Locate the cell with the specified text and output its (x, y) center coordinate. 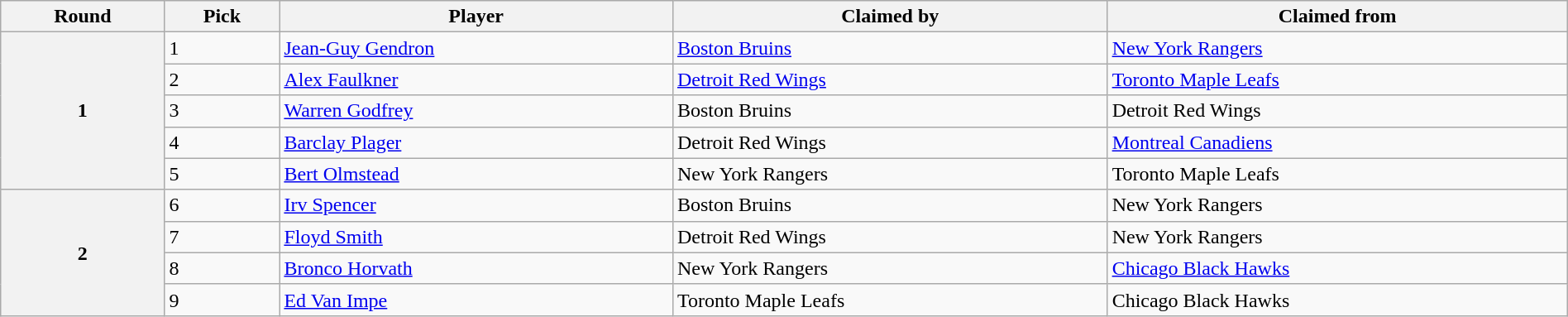
4 (222, 142)
Round (83, 17)
Claimed by (890, 17)
7 (222, 237)
Floyd Smith (476, 237)
Montreal Canadiens (1337, 142)
Barclay Plager (476, 142)
Claimed from (1337, 17)
5 (222, 174)
Jean-Guy Gendron (476, 48)
Ed Van Impe (476, 300)
Pick (222, 17)
Bronco Horvath (476, 268)
Warren Godfrey (476, 111)
9 (222, 300)
3 (222, 111)
Irv Spencer (476, 205)
Alex Faulkner (476, 79)
Bert Olmstead (476, 174)
Player (476, 17)
6 (222, 205)
8 (222, 268)
